Capture the cell that displays the provided text and extract its (x, y) central coordinate. 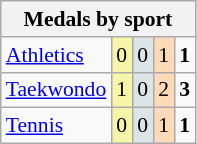
Medals by sport (98, 19)
3 (184, 90)
Taekwondo (56, 90)
Athletics (56, 55)
Tennis (56, 126)
2 (164, 90)
